Return (X, Y) of the center of cell containing provided text 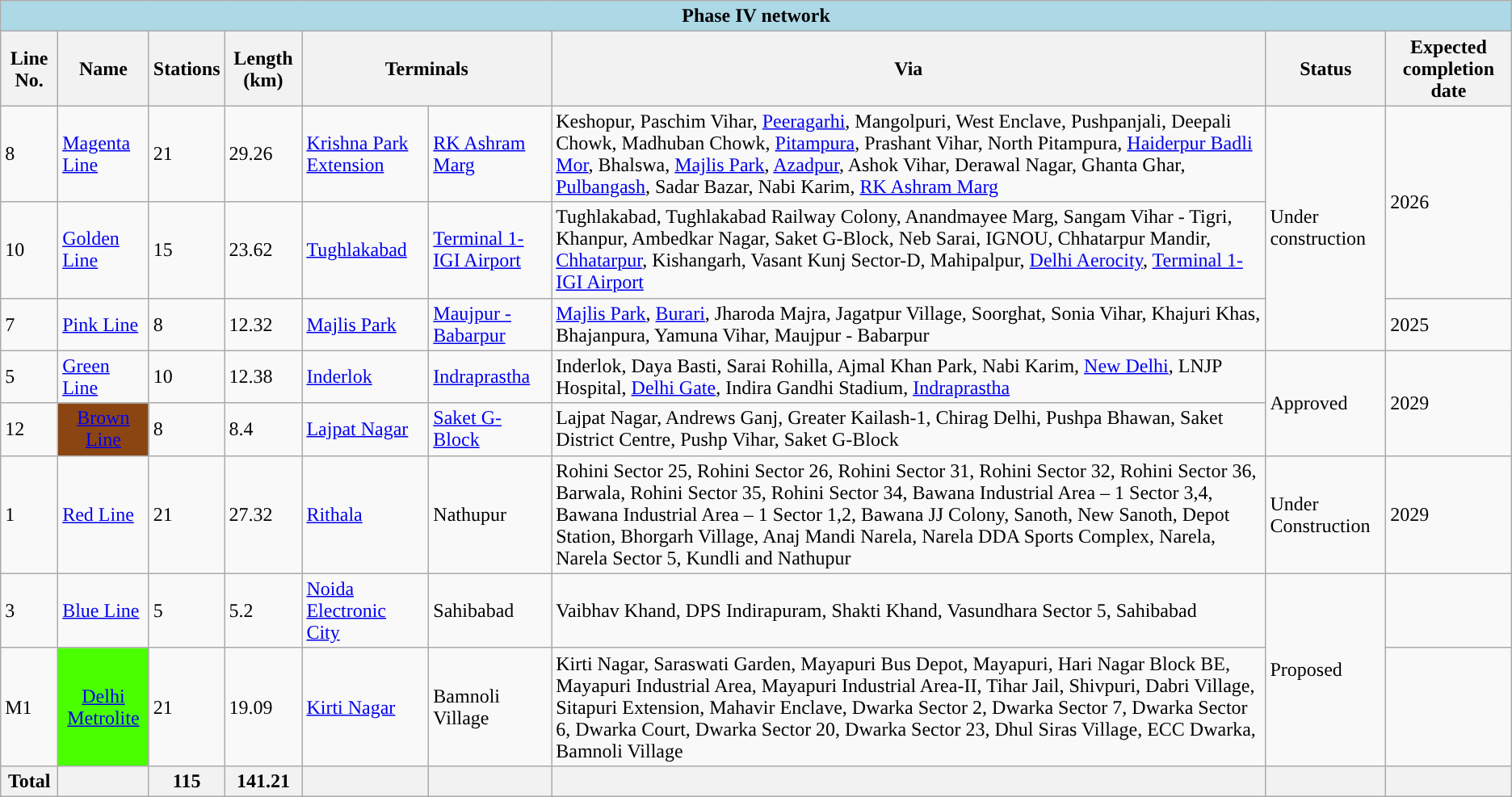
Terminal 1-IGI Airport (490, 250)
Length (km) (263, 69)
19.09 (263, 707)
Proposed (1326, 669)
Nathupur (490, 514)
Name (103, 69)
Green Line (103, 376)
15 (187, 250)
Under Construction (1326, 514)
Krishna Park Extension (365, 153)
23.62 (263, 250)
Expected completion date (1449, 69)
Delhi Metrolite (103, 707)
12.32 (263, 325)
Bamnoli Village (490, 707)
Total (29, 781)
Under construction (1326, 228)
M1 (29, 707)
5.2 (263, 610)
Noida Electronic City (365, 610)
Sahibabad (490, 610)
Majlis Park, Burari, Jharoda Majra, Jagatpur Village, Soorghat, Sonia Vihar, Khajuri Khas, Bhajanpura, Yamuna Vihar, Maujpur - Babarpur (909, 325)
Inderlok, Daya Basti, Sarai Rohilla, Ajmal Khan Park, Nabi Karim, New Delhi, LNJP Hospital, Delhi Gate, Indira Gandhi Stadium, Indraprastha (909, 376)
Stations (187, 69)
2025 (1449, 325)
8.4 (263, 430)
Vaibhav Khand, DPS Indirapuram, Shakti Khand, Vasundhara Sector 5, Sahibabad (909, 610)
27.32 (263, 514)
Phase IV network (756, 16)
Lajpat Nagar, Andrews Ganj, Greater Kailash-1, Chirag Delhi, Pushpa Bhawan, Saket District Centre, Pushp Vihar, Saket G-Block (909, 430)
Golden Line (103, 250)
Majlis Park (365, 325)
Inderlok (365, 376)
12 (29, 430)
29.26 (263, 153)
Terminals (426, 69)
Saket G-Block (490, 430)
Indraprastha (490, 376)
Rithala (365, 514)
Line No. (29, 69)
Status (1326, 69)
Blue Line (103, 610)
RK Ashram Marg (490, 153)
1 (29, 514)
Tughlakabad (365, 250)
Pink Line (103, 325)
2026 (1449, 202)
Maujpur - Babarpur (490, 325)
12.38 (263, 376)
Magenta Line (103, 153)
Red Line (103, 514)
141.21 (263, 781)
7 (29, 325)
Approved (1326, 403)
Brown Line (103, 430)
3 (29, 610)
Via (909, 69)
115 (187, 781)
Lajpat Nagar (365, 430)
Kirti Nagar (365, 707)
